Output the (x, y) coordinate of the center of the cell containing the given text.  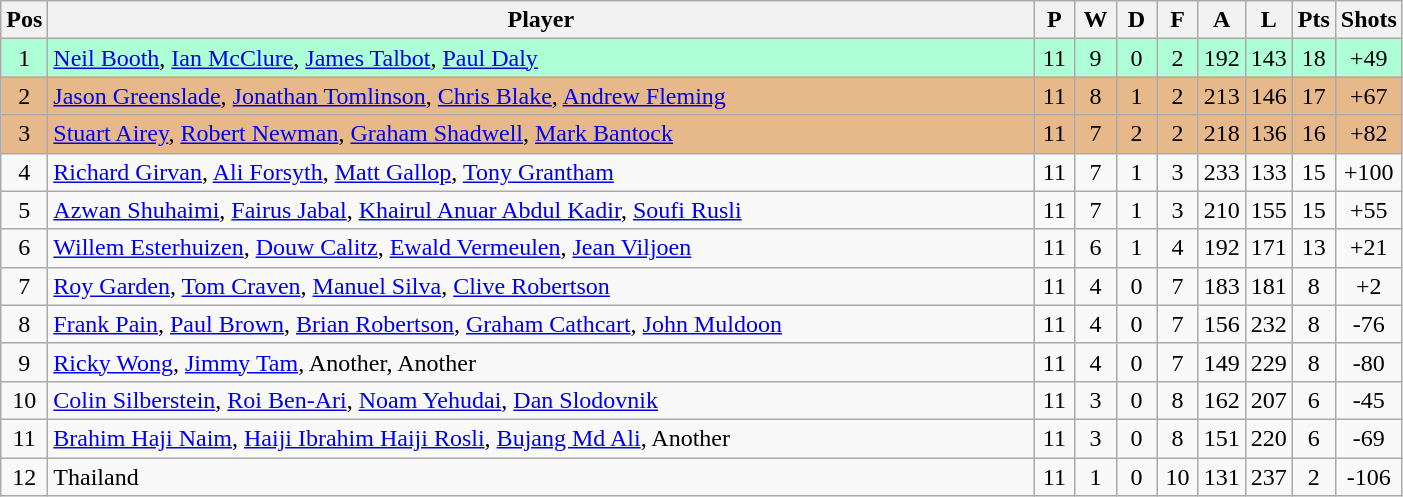
16 (1314, 134)
156 (1222, 324)
Thailand (541, 477)
143 (1268, 58)
Stuart Airey, Robert Newman, Graham Shadwell, Mark Bantock (541, 134)
Colin Silberstein, Roi Ben-Ari, Noam Yehudai, Dan Slodovnik (541, 400)
Pts (1314, 20)
237 (1268, 477)
+67 (1368, 96)
F (1178, 20)
207 (1268, 400)
12 (24, 477)
Jason Greenslade, Jonathan Tomlinson, Chris Blake, Andrew Fleming (541, 96)
Neil Booth, Ian McClure, James Talbot, Paul Daly (541, 58)
218 (1222, 134)
210 (1222, 210)
+100 (1368, 172)
L (1268, 20)
P (1054, 20)
-76 (1368, 324)
5 (24, 210)
-69 (1368, 438)
181 (1268, 286)
220 (1268, 438)
-106 (1368, 477)
13 (1314, 248)
18 (1314, 58)
-45 (1368, 400)
Pos (24, 20)
W (1096, 20)
162 (1222, 400)
133 (1268, 172)
+21 (1368, 248)
232 (1268, 324)
136 (1268, 134)
Richard Girvan, Ali Forsyth, Matt Gallop, Tony Grantham (541, 172)
Roy Garden, Tom Craven, Manuel Silva, Clive Robertson (541, 286)
151 (1222, 438)
233 (1222, 172)
D (1136, 20)
+82 (1368, 134)
213 (1222, 96)
Shots (1368, 20)
229 (1268, 362)
149 (1222, 362)
146 (1268, 96)
+49 (1368, 58)
183 (1222, 286)
+55 (1368, 210)
Azwan Shuhaimi, Fairus Jabal, Khairul Anuar Abdul Kadir, Soufi Rusli (541, 210)
131 (1222, 477)
155 (1268, 210)
Ricky Wong, Jimmy Tam, Another, Another (541, 362)
+2 (1368, 286)
A (1222, 20)
Willem Esterhuizen, Douw Calitz, Ewald Vermeulen, Jean Viljoen (541, 248)
-80 (1368, 362)
17 (1314, 96)
171 (1268, 248)
Frank Pain, Paul Brown, Brian Robertson, Graham Cathcart, John Muldoon (541, 324)
Player (541, 20)
Brahim Haji Naim, Haiji Ibrahim Haiji Rosli, Bujang Md Ali, Another (541, 438)
